For the text-containing cell, return its midpoint in (x, y) coordinate format. 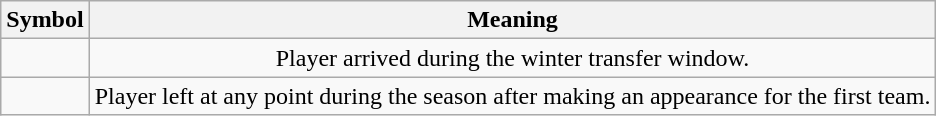
Player arrived during the winter transfer window. (512, 58)
Player left at any point during the season after making an appearance for the first team. (512, 96)
Meaning (512, 20)
Symbol (45, 20)
